For the text-containing cell, return its midpoint in (X, Y) coordinate format. 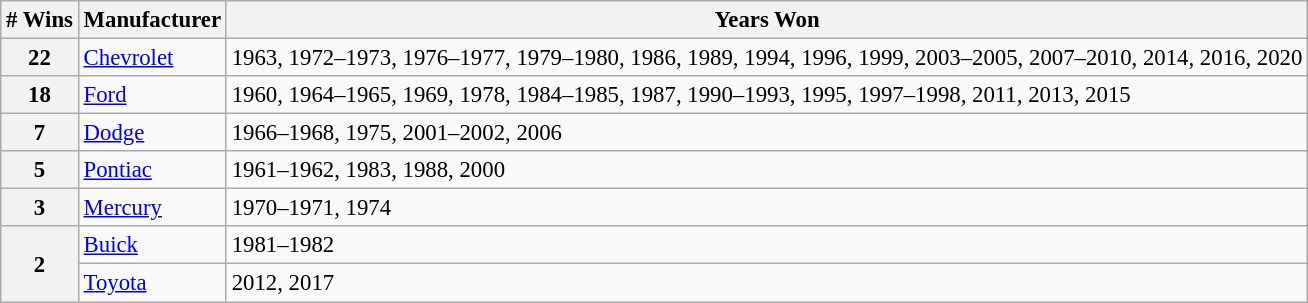
Buick (152, 245)
Ford (152, 95)
1970–1971, 1974 (766, 208)
Chevrolet (152, 58)
18 (40, 95)
Dodge (152, 133)
Mercury (152, 208)
Manufacturer (152, 20)
1960, 1964–1965, 1969, 1978, 1984–1985, 1987, 1990–1993, 1995, 1997–1998, 2011, 2013, 2015 (766, 95)
Toyota (152, 283)
2012, 2017 (766, 283)
5 (40, 170)
1981–1982 (766, 245)
7 (40, 133)
3 (40, 208)
1966–1968, 1975, 2001–2002, 2006 (766, 133)
22 (40, 58)
1961–1962, 1983, 1988, 2000 (766, 170)
# Wins (40, 20)
2 (40, 264)
1963, 1972–1973, 1976–1977, 1979–1980, 1986, 1989, 1994, 1996, 1999, 2003–2005, 2007–2010, 2014, 2016, 2020 (766, 58)
Years Won (766, 20)
Pontiac (152, 170)
